Output the (x, y) coordinate of the center of the cell containing the given text.  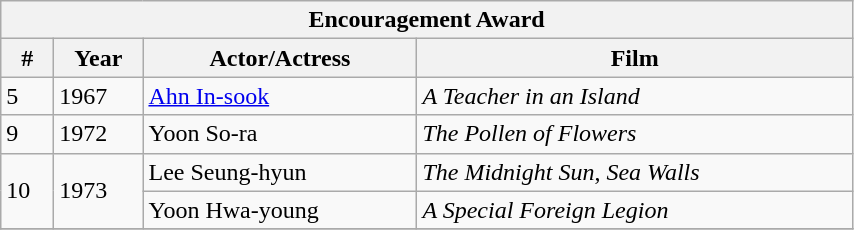
1967 (98, 96)
Encouragement Award (427, 20)
9 (28, 134)
Film (635, 58)
# (28, 58)
5 (28, 96)
1973 (98, 191)
Yoon Hwa-young (280, 210)
Lee Seung-hyun (280, 172)
A Special Foreign Legion (635, 210)
Yoon So-ra (280, 134)
The Pollen of Flowers (635, 134)
10 (28, 191)
A Teacher in an Island (635, 96)
Ahn In-sook (280, 96)
The Midnight Sun, Sea Walls (635, 172)
Actor/Actress (280, 58)
1972 (98, 134)
Year (98, 58)
